Return the [X, Y] coordinate for the center point of the cell that contains the specified text.  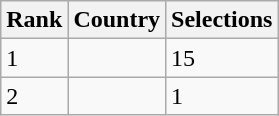
Selections [222, 20]
Rank [34, 20]
2 [34, 96]
15 [222, 58]
Country [117, 20]
